From the cell containing the given text, extract its center point as (X, Y) coordinate. 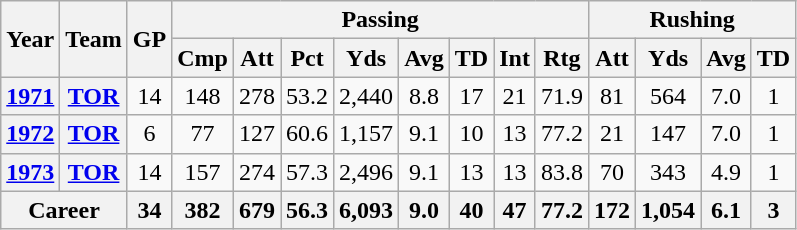
56.3 (308, 210)
17 (471, 96)
71.9 (562, 96)
172 (612, 210)
9.0 (424, 210)
Pct (308, 58)
343 (668, 172)
127 (256, 134)
4.9 (726, 172)
60.6 (308, 134)
Int (515, 58)
77 (203, 134)
Cmp (203, 58)
70 (612, 172)
47 (515, 210)
1971 (30, 96)
679 (256, 210)
564 (668, 96)
1,054 (668, 210)
Rtg (562, 58)
53.2 (308, 96)
57.3 (308, 172)
2,496 (366, 172)
83.8 (562, 172)
278 (256, 96)
6,093 (366, 210)
GP (149, 39)
10 (471, 134)
1,157 (366, 134)
1972 (30, 134)
148 (203, 96)
Rushing (692, 20)
Passing (380, 20)
2,440 (366, 96)
Career (64, 210)
Team (94, 39)
Year (30, 39)
147 (668, 134)
6.1 (726, 210)
40 (471, 210)
1973 (30, 172)
34 (149, 210)
157 (203, 172)
6 (149, 134)
8.8 (424, 96)
3 (773, 210)
81 (612, 96)
274 (256, 172)
382 (203, 210)
